Detect which cell encompasses the target text, then output its (x, y) center coordinate. 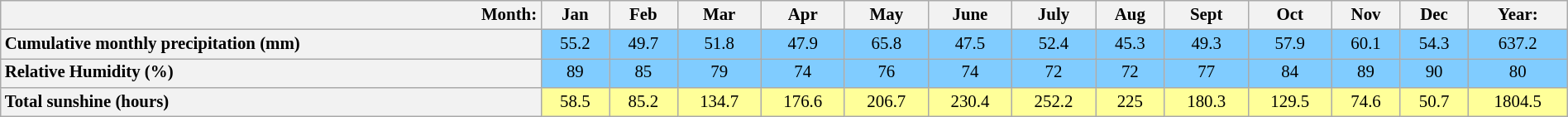
60.1 (1366, 45)
51.8 (719, 45)
Relative Humidity (%) (271, 73)
55.2 (576, 45)
65.8 (887, 45)
Dec (1434, 15)
90 (1434, 73)
Aug (1131, 15)
June (969, 15)
85 (643, 73)
80 (1518, 73)
Jan (576, 15)
Sept (1206, 15)
49.7 (643, 45)
129.5 (1290, 101)
77 (1206, 73)
47.9 (802, 45)
47.5 (969, 45)
225 (1131, 101)
85.2 (643, 101)
45.3 (1131, 45)
49.3 (1206, 45)
Oct (1290, 15)
Apr (802, 15)
58.5 (576, 101)
134.7 (719, 101)
Nov (1366, 15)
252.2 (1054, 101)
180.3 (1206, 101)
Year: (1518, 15)
Feb (643, 15)
52.4 (1054, 45)
176.6 (802, 101)
206.7 (887, 101)
84 (1290, 73)
1804.5 (1518, 101)
July (1054, 15)
54.3 (1434, 45)
Total sunshine (hours) (271, 101)
Cumulative monthly precipitation (mm) (271, 45)
230.4 (969, 101)
57.9 (1290, 45)
637.2 (1518, 45)
79 (719, 73)
50.7 (1434, 101)
76 (887, 73)
Month: (271, 15)
74.6 (1366, 101)
Mar (719, 15)
May (887, 15)
